Extract the [X, Y] coordinate from the center of the cell holding the provided text.  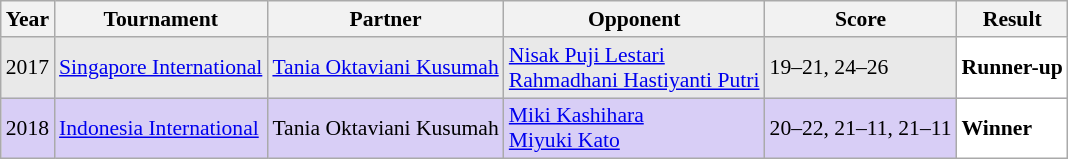
Partner [385, 19]
Result [1012, 19]
Runner-up [1012, 68]
Score [861, 19]
Singapore International [160, 68]
19–21, 24–26 [861, 68]
20–22, 21–11, 21–11 [861, 128]
Winner [1012, 128]
Year [28, 19]
Opponent [634, 19]
Nisak Puji Lestari Rahmadhani Hastiyanti Putri [634, 68]
2017 [28, 68]
Miki Kashihara Miyuki Kato [634, 128]
Tournament [160, 19]
Indonesia International [160, 128]
2018 [28, 128]
